Return (X, Y) of the center of cell containing provided text 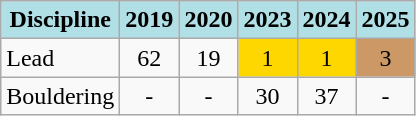
62 (150, 58)
19 (208, 58)
37 (326, 96)
2020 (208, 20)
2024 (326, 20)
30 (268, 96)
3 (386, 58)
Lead (60, 58)
Bouldering (60, 96)
2023 (268, 20)
2019 (150, 20)
2025 (386, 20)
Discipline (60, 20)
